Extract the (x, y) coordinate from the center of the cell holding the provided text.  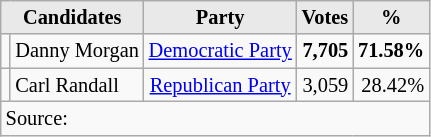
Carl Randall (76, 85)
Source: (215, 118)
71.58% (391, 51)
Democratic Party (220, 51)
Votes (325, 17)
% (391, 17)
Party (220, 17)
3,059 (325, 85)
7,705 (325, 51)
28.42% (391, 85)
Republican Party (220, 85)
Danny Morgan (76, 51)
Candidates (72, 17)
